For the text-containing cell, return its midpoint in [x, y] coordinate format. 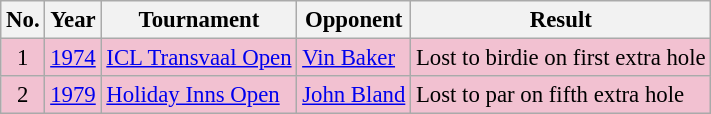
Vin Baker [354, 58]
2 [23, 95]
Year [73, 20]
Opponent [354, 20]
Tournament [199, 20]
No. [23, 20]
Holiday Inns Open [199, 95]
1 [23, 58]
1974 [73, 58]
John Bland [354, 95]
1979 [73, 95]
Result [561, 20]
Lost to birdie on first extra hole [561, 58]
Lost to par on fifth extra hole [561, 95]
ICL Transvaal Open [199, 58]
